Provide the (X, Y) coordinate of the cell's center where the given text is located.  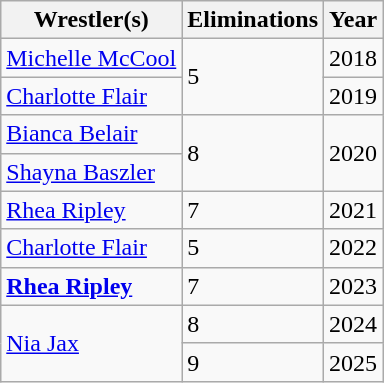
2018 (354, 58)
2025 (354, 362)
Bianca Belair (92, 134)
Wrestler(s) (92, 20)
Shayna Baszler (92, 172)
Eliminations (253, 20)
2023 (354, 286)
2019 (354, 96)
Year (354, 20)
Michelle McCool (92, 58)
9 (253, 362)
2022 (354, 248)
Nia Jax (92, 343)
2020 (354, 153)
2024 (354, 324)
2021 (354, 210)
